Search for the cell housing the specified text and yield its (x, y) center coordinate. 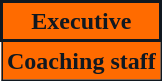
Executive (82, 22)
Coaching staff (82, 60)
